Provide the [X, Y] coordinate of the cell's center where the given text is located.  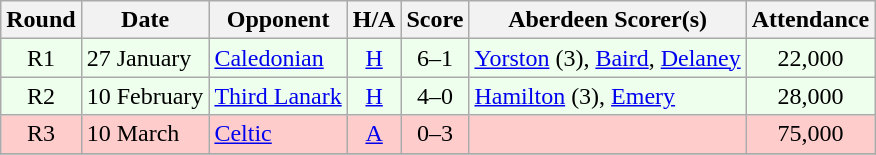
Aberdeen Scorer(s) [608, 20]
H/A [374, 20]
Round [41, 20]
Date [145, 20]
0–3 [435, 134]
Third Lanark [278, 96]
R2 [41, 96]
Caledonian [278, 58]
Opponent [278, 20]
R3 [41, 134]
Celtic [278, 134]
27 January [145, 58]
Score [435, 20]
75,000 [810, 134]
6–1 [435, 58]
10 March [145, 134]
Attendance [810, 20]
4–0 [435, 96]
22,000 [810, 58]
Yorston (3), Baird, Delaney [608, 58]
Hamilton (3), Emery [608, 96]
10 February [145, 96]
A [374, 134]
R1 [41, 58]
28,000 [810, 96]
